For the text-containing cell, return its midpoint in (x, y) coordinate format. 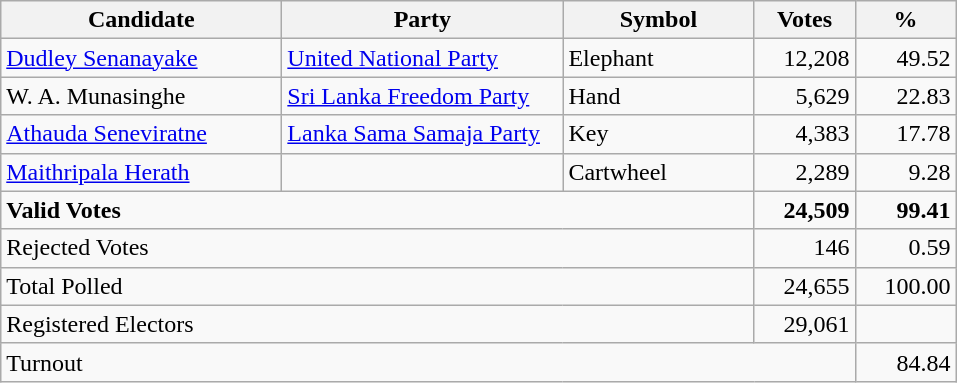
Registered Electors (378, 324)
Turnout (428, 362)
17.78 (906, 134)
W. A. Munasinghe (142, 96)
Athauda Seneviratne (142, 134)
Lanka Sama Samaja Party (422, 134)
29,061 (804, 324)
22.83 (906, 96)
Hand (658, 96)
12,208 (804, 58)
Elephant (658, 58)
Key (658, 134)
Sri Lanka Freedom Party (422, 96)
% (906, 20)
Maithripala Herath (142, 172)
9.28 (906, 172)
Votes (804, 20)
Rejected Votes (378, 248)
24,655 (804, 286)
100.00 (906, 286)
0.59 (906, 248)
99.41 (906, 210)
5,629 (804, 96)
Total Polled (378, 286)
2,289 (804, 172)
Symbol (658, 20)
84.84 (906, 362)
United National Party (422, 58)
24,509 (804, 210)
Cartwheel (658, 172)
Dudley Senanayake (142, 58)
Valid Votes (378, 210)
4,383 (804, 134)
Party (422, 20)
146 (804, 248)
49.52 (906, 58)
Candidate (142, 20)
